Identify which cell holds the provided text, then report its [x, y] central coordinate. 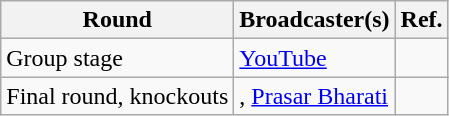
Round [118, 20]
, Prasar Bharati [314, 96]
Broadcaster(s) [314, 20]
YouTube [314, 58]
Final round, knockouts [118, 96]
Ref. [422, 20]
Group stage [118, 58]
